Output the (X, Y) coordinate of the center of the cell containing the given text.  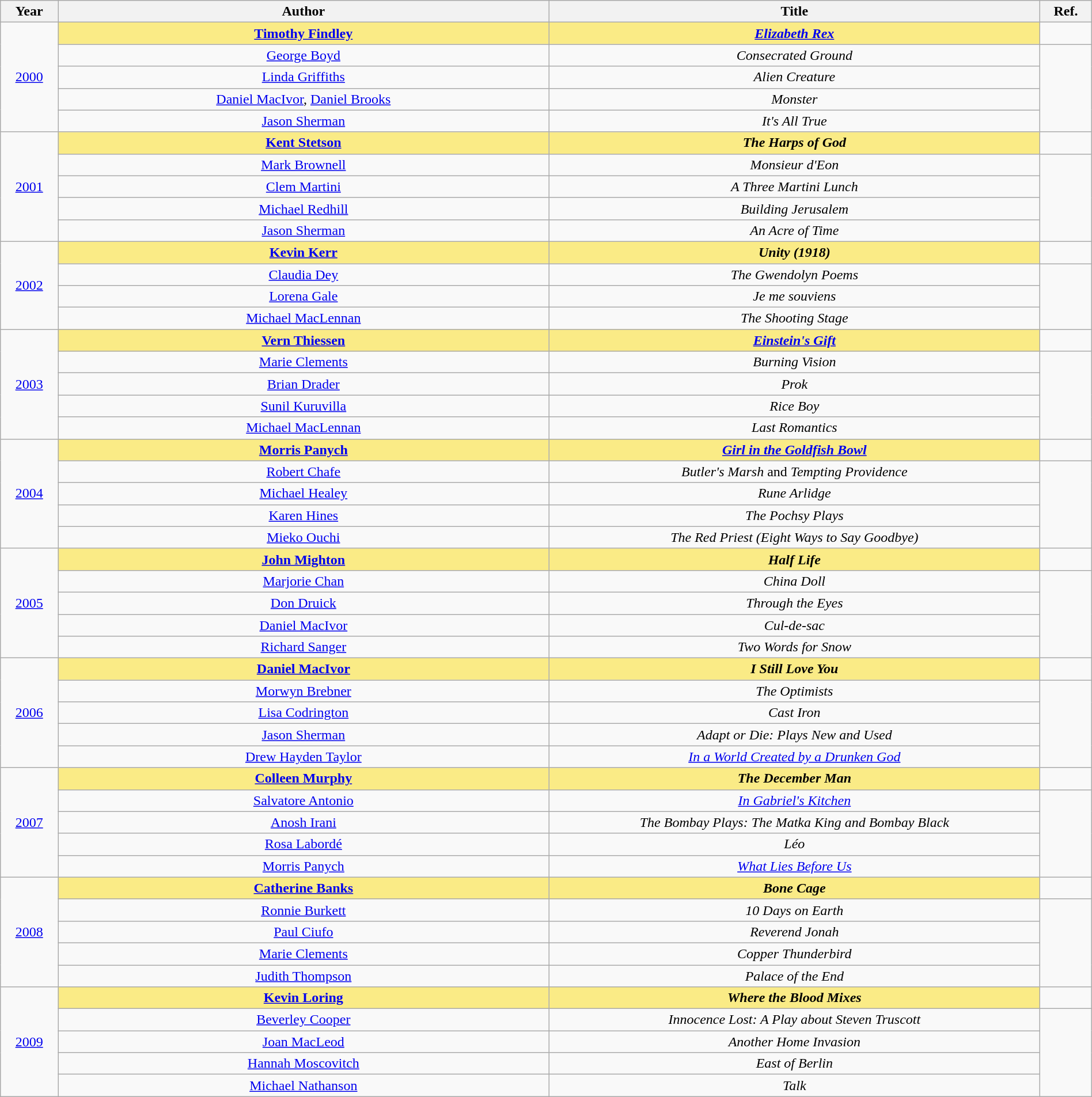
Prok (795, 384)
Vern Thiessen (304, 340)
Hannah Moscovitch (304, 1064)
2000 (29, 77)
In a World Created by a Drunken God (795, 757)
2004 (29, 494)
The Pochsy Plays (795, 515)
Rice Boy (795, 406)
John Mighton (304, 559)
Clem Martini (304, 187)
East of Berlin (795, 1064)
Reverend Jonah (795, 932)
10 Days on Earth (795, 910)
Daniel MacIvor, Daniel Brooks (304, 99)
Copper Thunderbird (795, 954)
Marjorie Chan (304, 581)
Through the Eyes (795, 603)
Cast Iron (795, 713)
Paul Ciufo (304, 932)
Lisa Codrington (304, 713)
Einstein's Gift (795, 340)
A Three Martini Lunch (795, 187)
Alien Creature (795, 77)
Year (29, 12)
Michael Healey (304, 494)
Anosh Irani (304, 822)
Burning Vision (795, 362)
Girl in the Goldfish Bowl (795, 450)
George Boyd (304, 55)
2007 (29, 822)
Léo (795, 844)
Palace of the End (795, 976)
Building Jerusalem (795, 208)
Monsieur d'Eon (795, 165)
Elizabeth Rex (795, 33)
Richard Sanger (304, 647)
Judith Thompson (304, 976)
Drew Hayden Taylor (304, 757)
Monster (795, 99)
The Bombay Plays: The Matka King and Bombay Black (795, 822)
Timothy Findley (304, 33)
Unity (1918) (795, 252)
Don Druick (304, 603)
2009 (29, 1042)
Joan MacLeod (304, 1042)
Kent Stetson (304, 143)
Two Words for Snow (795, 647)
Salvatore Antonio (304, 800)
Consecrated Ground (795, 55)
2001 (29, 187)
Kevin Kerr (304, 252)
The December Man (795, 779)
Sunil Kuruvilla (304, 406)
I Still Love You (795, 669)
Rosa Labordé (304, 844)
2003 (29, 384)
Butler's Marsh and Tempting Providence (795, 472)
Ronnie Burkett (304, 910)
The Optimists (795, 691)
Je me souviens (795, 297)
Mieko Ouchi (304, 537)
Linda Griffiths (304, 77)
What Lies Before Us (795, 866)
It's All True (795, 121)
Claudia Dey (304, 275)
Cul-de-sac (795, 625)
2002 (29, 285)
The Gwendolyn Poems (795, 275)
2006 (29, 713)
The Red Priest (Eight Ways to Say Goodbye) (795, 537)
2008 (29, 932)
Half Life (795, 559)
Kevin Loring (304, 998)
China Doll (795, 581)
The Harps of God (795, 143)
Catherine Banks (304, 888)
Title (795, 12)
Last Romantics (795, 428)
Brian Drader (304, 384)
Robert Chafe (304, 472)
In Gabriel's Kitchen (795, 800)
Lorena Gale (304, 297)
Rune Arlidge (795, 494)
Another Home Invasion (795, 1042)
Michael Nathanson (304, 1085)
Michael Redhill (304, 208)
Where the Blood Mixes (795, 998)
Ref. (1066, 12)
Innocence Lost: A Play about Steven Truscott (795, 1020)
Beverley Cooper (304, 1020)
Morwyn Brebner (304, 691)
The Shooting Stage (795, 318)
Mark Brownell (304, 165)
Colleen Murphy (304, 779)
Talk (795, 1085)
Author (304, 12)
Bone Cage (795, 888)
Karen Hines (304, 515)
An Acre of Time (795, 230)
2005 (29, 603)
Adapt or Die: Plays New and Used (795, 735)
